Extract the (X, Y) coordinate from the center of the cell holding the provided text.  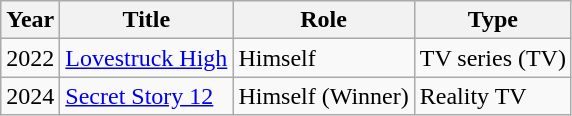
Himself (Winner) (324, 96)
Lovestruck High (146, 58)
Himself (324, 58)
2022 (30, 58)
Role (324, 20)
Type (492, 20)
Title (146, 20)
TV series (TV) (492, 58)
Year (30, 20)
2024 (30, 96)
Reality TV (492, 96)
Secret Story 12 (146, 96)
